Scan for the cell matching the given text and deliver its [X, Y] coordinate at center. 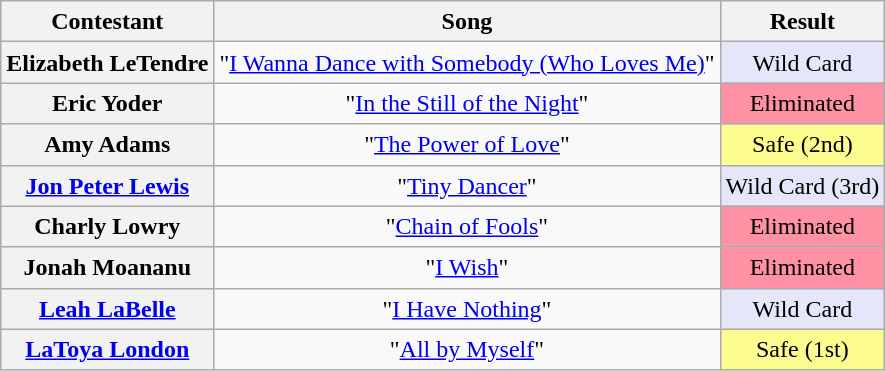
Contestant [108, 22]
"I Wish" [467, 268]
Elizabeth LeTendre [108, 62]
"Tiny Dancer" [467, 186]
"I Have Nothing" [467, 308]
Jonah Moananu [108, 268]
LaToya London [108, 350]
"All by Myself" [467, 350]
Song [467, 22]
Leah LaBelle [108, 308]
Jon Peter Lewis [108, 186]
"I Wanna Dance with Somebody (Who Loves Me)" [467, 62]
Eric Yoder [108, 104]
"In the Still of the Night" [467, 104]
"The Power of Love" [467, 144]
"Chain of Fools" [467, 226]
Result [802, 22]
Safe (2nd) [802, 144]
Charly Lowry [108, 226]
Safe (1st) [802, 350]
Amy Adams [108, 144]
Wild Card (3rd) [802, 186]
